Pinpoint the cell where the given text exists, returning its (x, y) midpoint coordinate. 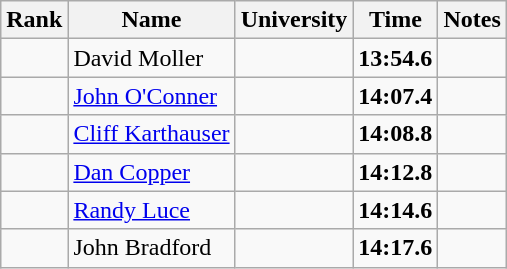
13:54.6 (396, 58)
14:07.4 (396, 96)
David Moller (152, 58)
14:17.6 (396, 248)
14:14.6 (396, 210)
University (294, 20)
Dan Copper (152, 172)
John Bradford (152, 248)
Rank (34, 20)
14:12.8 (396, 172)
14:08.8 (396, 134)
Time (396, 20)
Cliff Karthauser (152, 134)
Notes (472, 20)
Randy Luce (152, 210)
John O'Conner (152, 96)
Name (152, 20)
